Provide the [x, y] coordinate of the cell's center where the given text is located.  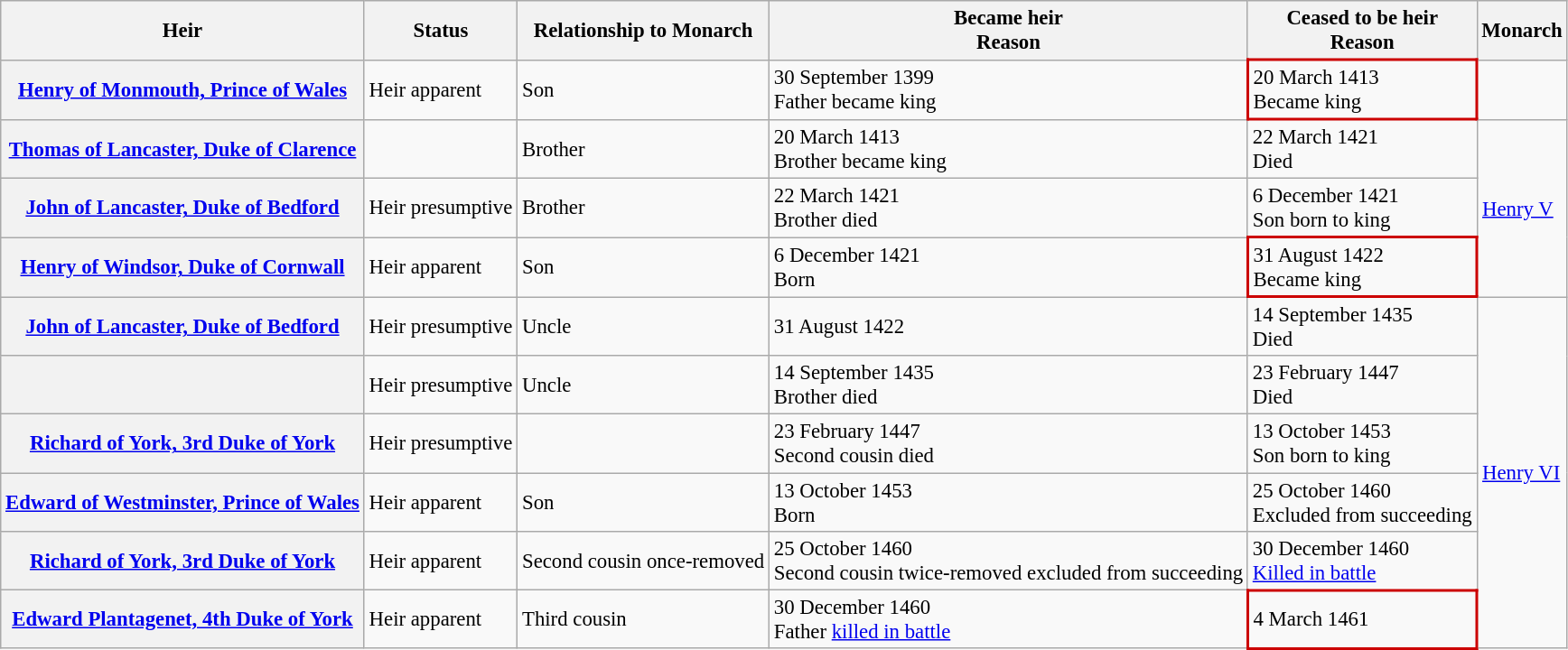
4 March 1461 [1362, 619]
6 December 1421Born [1009, 267]
6 December 1421Son born to king [1362, 208]
Monarch [1522, 31]
22 March 1421Died [1362, 148]
Henry VI [1522, 473]
14 September 1435Died [1362, 327]
Heir [182, 31]
Ceased to be heirReason [1362, 31]
Second cousin once-removed [643, 560]
Relationship to Monarch [643, 31]
Status [441, 31]
25 October 1460Excluded from succeeding [1362, 502]
22 March 1421Brother died [1009, 208]
Edward Plantagenet, 4th Duke of York [182, 619]
20 March 1413Brother became king [1009, 148]
20 March 1413Became king [1362, 89]
30 December 1460Father killed in battle [1009, 619]
Thomas of Lancaster, Duke of Clarence [182, 148]
25 October 1460Second cousin twice-removed excluded from succeeding [1009, 560]
23 February 1447Died [1362, 385]
Third cousin [643, 619]
31 August 1422Became king [1362, 267]
Henry of Windsor, Duke of Cornwall [182, 267]
Became heirReason [1009, 31]
23 February 1447Second cousin died [1009, 444]
13 October 1453Born [1009, 502]
30 September 1399Father became king [1009, 89]
14 September 1435Brother died [1009, 385]
31 August 1422 [1009, 327]
Henry V [1522, 208]
13 October 1453Son born to king [1362, 444]
Edward of Westminster, Prince of Wales [182, 502]
30 December 1460Killed in battle [1362, 560]
Henry of Monmouth, Prince of Wales [182, 89]
